Output the [x, y] coordinate of the center of the cell containing the given text.  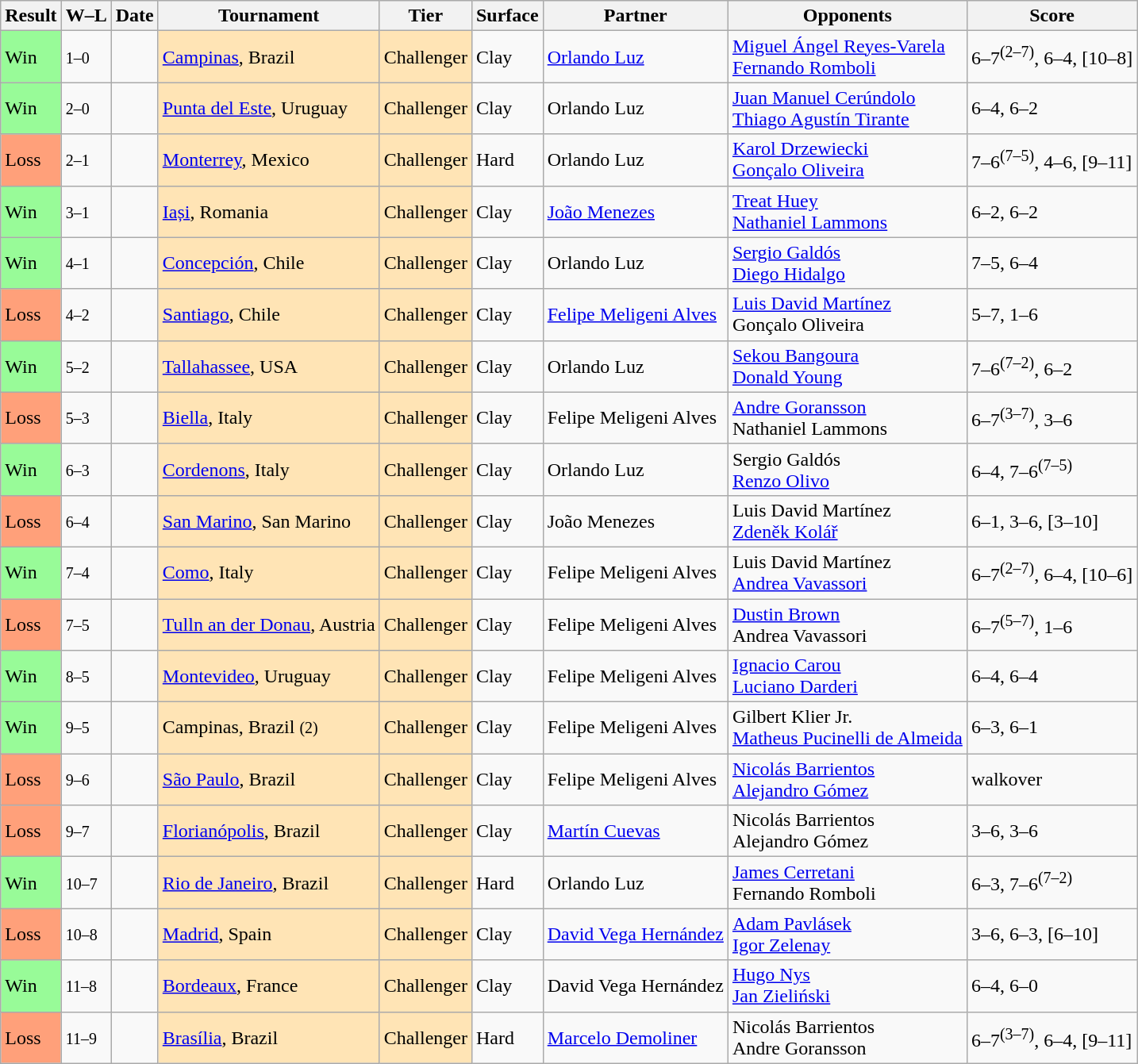
Martín Cuevas [635, 832]
6–7(3–7), 3–6 [1051, 417]
7–4 [86, 573]
Iași, Romania [268, 211]
São Paulo, Brazil [268, 779]
Hugo Nys Jan Zieliński [848, 985]
9–5 [86, 728]
5–7, 1–6 [1051, 314]
10–7 [86, 882]
Punta del Este, Uruguay [268, 108]
9–6 [86, 779]
Tournament [268, 16]
4–1 [86, 263]
11–8 [86, 985]
6–7(5–7), 1–6 [1051, 624]
Partner [635, 16]
Brasília, Brazil [268, 1038]
Gilbert Klier Jr. Matheus Pucinelli de Almeida [848, 728]
Opponents [848, 16]
Adam Pavlásek Igor Zelenay [848, 935]
Nicolás Barrientos Andre Goransson [848, 1038]
6–7(2–7), 6–4, [10–8] [1051, 57]
Sergio Galdós Diego Hidalgo [848, 263]
Ignacio Carou Luciano Darderi [848, 676]
Andre Goransson Nathaniel Lammons [848, 417]
6–3, 6–1 [1051, 728]
3–1 [86, 211]
Monterrey, Mexico [268, 160]
Sekou Bangoura Donald Young [848, 367]
Sergio Galdós Renzo Olivo [848, 470]
7–5, 6–4 [1051, 263]
Concepción, Chile [268, 263]
Tier [425, 16]
3–6, 3–6 [1051, 832]
6–4, 6–0 [1051, 985]
6–1, 3–6, [3–10] [1051, 520]
5–3 [86, 417]
7–6(7–2), 6–2 [1051, 367]
Miguel Ángel Reyes-Varela Fernando Romboli [848, 57]
5–2 [86, 367]
1–0 [86, 57]
6–7(2–7), 6–4, [10–6] [1051, 573]
Florianópolis, Brazil [268, 832]
6–4, 7–6(7–5) [1051, 470]
Date [135, 16]
San Marino, San Marino [268, 520]
Luis David Martínez Andrea Vavassori [848, 573]
2–1 [86, 160]
6–3 [86, 470]
Surface [507, 16]
6–4, 6–2 [1051, 108]
Juan Manuel Cerúndolo Thiago Agustín Tirante [848, 108]
Karol Drzewiecki Gonçalo Oliveira [848, 160]
Treat Huey Nathaniel Lammons [848, 211]
6–4, 6–4 [1051, 676]
3–6, 6–3, [6–10] [1051, 935]
Biella, Italy [268, 417]
Rio de Janeiro, Brazil [268, 882]
2–0 [86, 108]
6–3, 7–6(7–2) [1051, 882]
10–8 [86, 935]
Result [31, 16]
6–2, 6–2 [1051, 211]
Madrid, Spain [268, 935]
Luis David Martínez Gonçalo Oliveira [848, 314]
Campinas, Brazil [268, 57]
James Cerretani Fernando Romboli [848, 882]
Tallahassee, USA [268, 367]
11–9 [86, 1038]
Dustin Brown Andrea Vavassori [848, 624]
Campinas, Brazil (2) [268, 728]
Bordeaux, France [268, 985]
9–7 [86, 832]
Marcelo Demoliner [635, 1038]
4–2 [86, 314]
7–6(7–5), 4–6, [9–11] [1051, 160]
Tulln an der Donau, Austria [268, 624]
7–5 [86, 624]
walkover [1051, 779]
6–7(3–7), 6–4, [9–11] [1051, 1038]
Montevideo, Uruguay [268, 676]
6–4 [86, 520]
Cordenons, Italy [268, 470]
Score [1051, 16]
W–L [86, 16]
Como, Italy [268, 573]
Santiago, Chile [268, 314]
8–5 [86, 676]
Luis David Martínez Zdeněk Kolář [848, 520]
